Capture the cell that displays the provided text and extract its [X, Y] central coordinate. 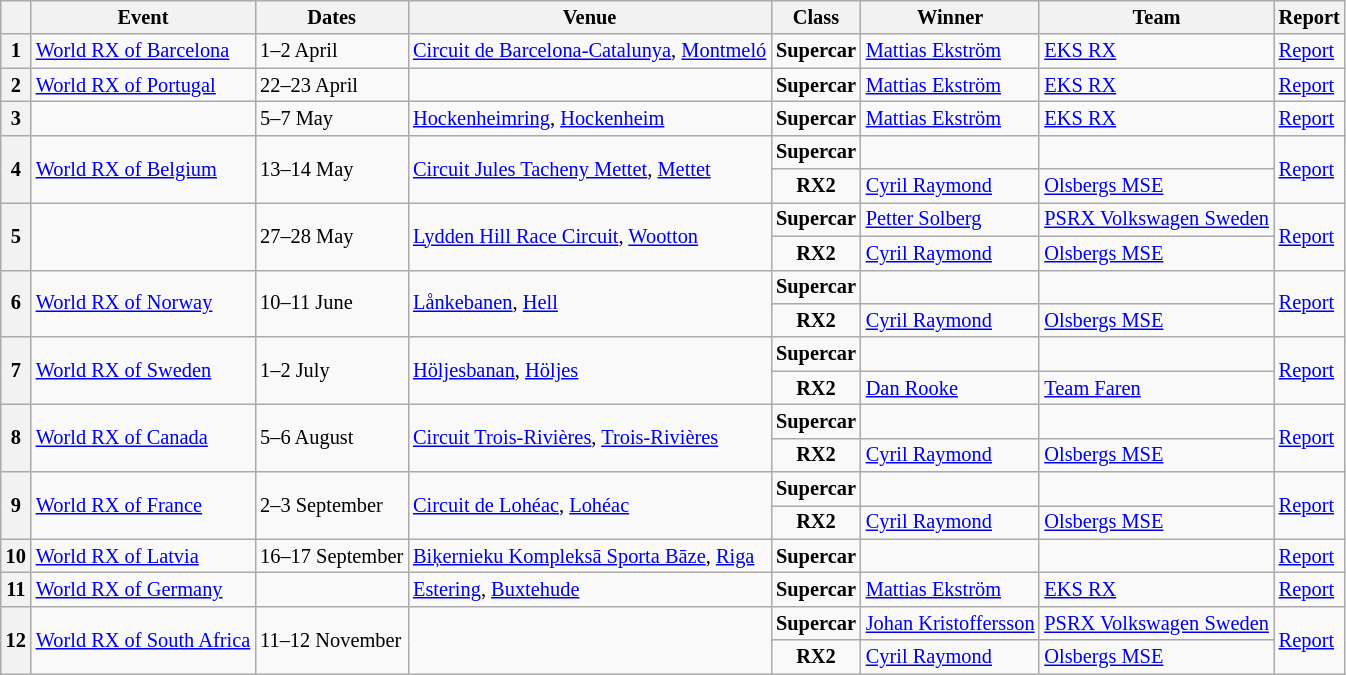
World RX of Sweden [143, 370]
6 [16, 304]
16–17 September [332, 556]
7 [16, 370]
World RX of Germany [143, 589]
World RX of Portugal [143, 85]
5–7 May [332, 118]
1–2 April [332, 51]
World RX of Belgium [143, 168]
10 [16, 556]
Circuit Trois-Rivières, Trois-Rivières [590, 438]
Circuit de Barcelona-Catalunya, Montmeló [590, 51]
World RX of Barcelona [143, 51]
4 [16, 168]
World RX of South Africa [143, 640]
Biķernieku Kompleksā Sporta Bāze, Riga [590, 556]
5 [16, 236]
12 [16, 640]
World RX of Norway [143, 304]
5–6 August [332, 438]
22–23 April [332, 85]
1–2 July [332, 370]
Venue [590, 17]
11 [16, 589]
Estering, Buxtehude [590, 589]
Dan Rooke [950, 388]
2–3 September [332, 506]
Dates [332, 17]
Lydden Hill Race Circuit, Wootton [590, 236]
Höljesbanan, Höljes [590, 370]
10–11 June [332, 304]
Circuit de Lohéac, Lohéac [590, 506]
1 [16, 51]
27–28 May [332, 236]
Johan Kristoffersson [950, 623]
Lånkebanen, Hell [590, 304]
World RX of Canada [143, 438]
9 [16, 506]
11–12 November [332, 640]
3 [16, 118]
Class [816, 17]
Team Faren [1156, 388]
Winner [950, 17]
Hockenheimring, Hockenheim [590, 118]
2 [16, 85]
8 [16, 438]
Team [1156, 17]
Circuit Jules Tacheny Mettet, Mettet [590, 168]
Event [143, 17]
World RX of Latvia [143, 556]
World RX of France [143, 506]
13–14 May [332, 168]
Petter Solberg [950, 219]
